Locate the cell with the specified text and output its [X, Y] center coordinate. 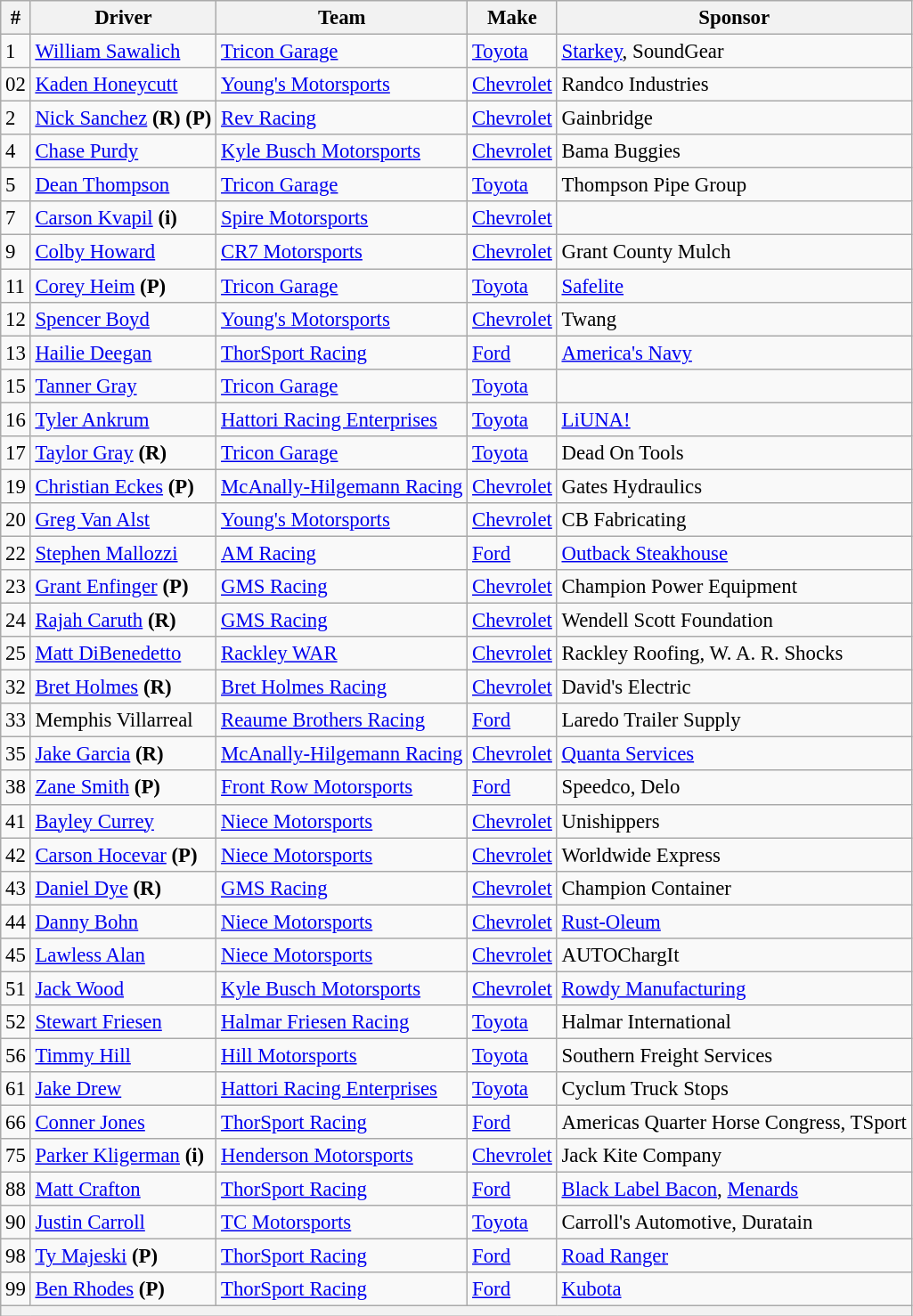
38 [16, 788]
Matt DiBenedetto [123, 654]
Champion Container [734, 888]
Driver [123, 18]
Champion Power Equipment [734, 587]
Jake Garcia (R) [123, 754]
25 [16, 654]
35 [16, 754]
Timmy Hill [123, 1055]
Lawless Alan [123, 955]
Justin Carroll [123, 1223]
Jake Drew [123, 1089]
Rackley WAR [342, 654]
Jack Kite Company [734, 1156]
Kubota [734, 1290]
Unishippers [734, 821]
TC Motorsports [342, 1223]
Southern Freight Services [734, 1055]
20 [16, 520]
Gainbridge [734, 118]
Bama Buggies [734, 151]
Quanta Services [734, 754]
AM Racing [342, 553]
Stephen Mallozzi [123, 553]
David's Electric [734, 687]
Hill Motorsports [342, 1055]
51 [16, 988]
52 [16, 1022]
Parker Kligerman (i) [123, 1156]
Daniel Dye (R) [123, 888]
Rowdy Manufacturing [734, 988]
98 [16, 1256]
Spencer Boyd [123, 319]
15 [16, 386]
4 [16, 151]
Cyclum Truck Stops [734, 1089]
Bret Holmes (R) [123, 687]
Carson Hocevar (P) [123, 855]
12 [16, 319]
Sponsor [734, 18]
Twang [734, 319]
42 [16, 855]
Ty Majeski (P) [123, 1256]
75 [16, 1156]
LiUNA! [734, 419]
Dead On Tools [734, 453]
Carson Kvapil (i) [123, 218]
Spire Motorsports [342, 218]
Ben Rhodes (P) [123, 1290]
Danny Bohn [123, 922]
# [16, 18]
5 [16, 185]
Rust-Oleum [734, 922]
Americas Quarter Horse Congress, TSport [734, 1123]
Kaden Honeycutt [123, 85]
Thompson Pipe Group [734, 185]
56 [16, 1055]
Memphis Villarreal [123, 720]
13 [16, 353]
Team [342, 18]
Rev Racing [342, 118]
88 [16, 1190]
33 [16, 720]
Grant County Mulch [734, 252]
Chase Purdy [123, 151]
61 [16, 1089]
Safelite [734, 286]
Carroll's Automotive, Duratain [734, 1223]
Starkey, SoundGear [734, 52]
Grant Enfinger (P) [123, 587]
Nick Sanchez (R) (P) [123, 118]
19 [16, 486]
Reaume Brothers Racing [342, 720]
24 [16, 621]
CR7 Motorsports [342, 252]
CB Fabricating [734, 520]
02 [16, 85]
Conner Jones [123, 1123]
Tanner Gray [123, 386]
1 [16, 52]
Greg Van Alst [123, 520]
17 [16, 453]
9 [16, 252]
Outback Steakhouse [734, 553]
Zane Smith (P) [123, 788]
Front Row Motorsports [342, 788]
Speedco, Delo [734, 788]
43 [16, 888]
Wendell Scott Foundation [734, 621]
Henderson Motorsports [342, 1156]
Halmar Friesen Racing [342, 1022]
23 [16, 587]
Road Ranger [734, 1256]
Worldwide Express [734, 855]
Matt Crafton [123, 1190]
Laredo Trailer Supply [734, 720]
Gates Hydraulics [734, 486]
AUTOChargIt [734, 955]
Bayley Currey [123, 821]
Christian Eckes (P) [123, 486]
99 [16, 1290]
11 [16, 286]
32 [16, 687]
Rajah Caruth (R) [123, 621]
Corey Heim (P) [123, 286]
41 [16, 821]
Taylor Gray (R) [123, 453]
Rackley Roofing, W. A. R. Shocks [734, 654]
45 [16, 955]
Randco Industries [734, 85]
2 [16, 118]
66 [16, 1123]
44 [16, 922]
Halmar International [734, 1022]
90 [16, 1223]
Black Label Bacon, Menards [734, 1190]
7 [16, 218]
22 [16, 553]
America's Navy [734, 353]
Make [512, 18]
Dean Thompson [123, 185]
William Sawalich [123, 52]
Colby Howard [123, 252]
Jack Wood [123, 988]
Stewart Friesen [123, 1022]
Hailie Deegan [123, 353]
Tyler Ankrum [123, 419]
Bret Holmes Racing [342, 687]
16 [16, 419]
